Return (x, y) of the center of cell containing provided text 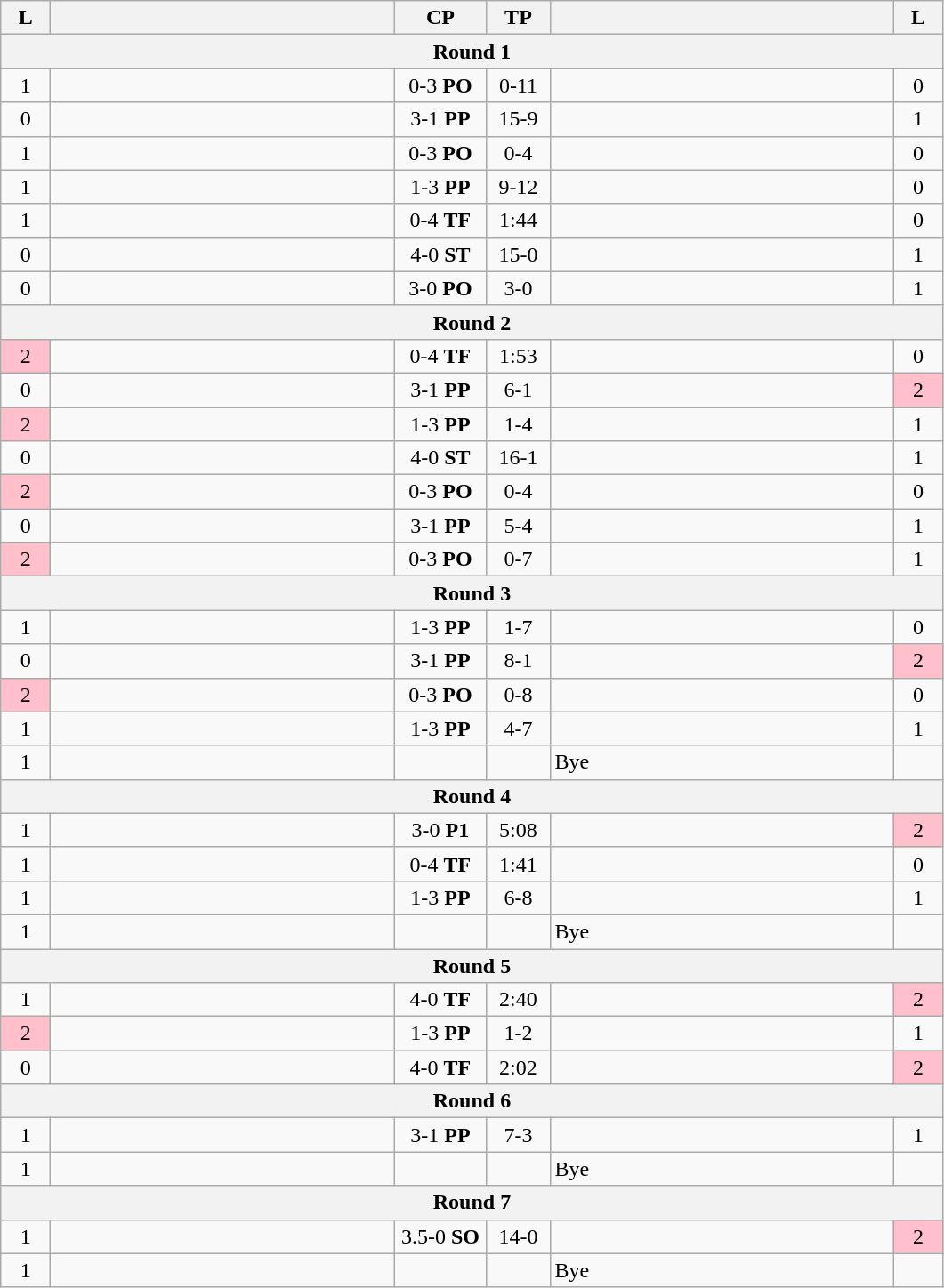
15-9 (518, 119)
6-8 (518, 898)
CP (440, 18)
8-1 (518, 661)
Round 1 (472, 52)
3.5-0 SO (440, 1236)
3-0 PO (440, 288)
Round 7 (472, 1203)
3-0 P1 (440, 830)
Round 5 (472, 965)
9-12 (518, 187)
1:41 (518, 864)
6-1 (518, 390)
1-2 (518, 1034)
3-0 (518, 288)
0-7 (518, 559)
Round 3 (472, 593)
Round 4 (472, 796)
4-7 (518, 729)
5-4 (518, 526)
15-0 (518, 254)
2:40 (518, 1000)
2:02 (518, 1067)
1-4 (518, 424)
Round 6 (472, 1101)
16-1 (518, 458)
1:44 (518, 221)
Round 2 (472, 322)
1:53 (518, 356)
5:08 (518, 830)
14-0 (518, 1236)
1-7 (518, 627)
0-8 (518, 695)
TP (518, 18)
7-3 (518, 1135)
0-11 (518, 85)
